Identify which cell holds the provided text, then report its (X, Y) central coordinate. 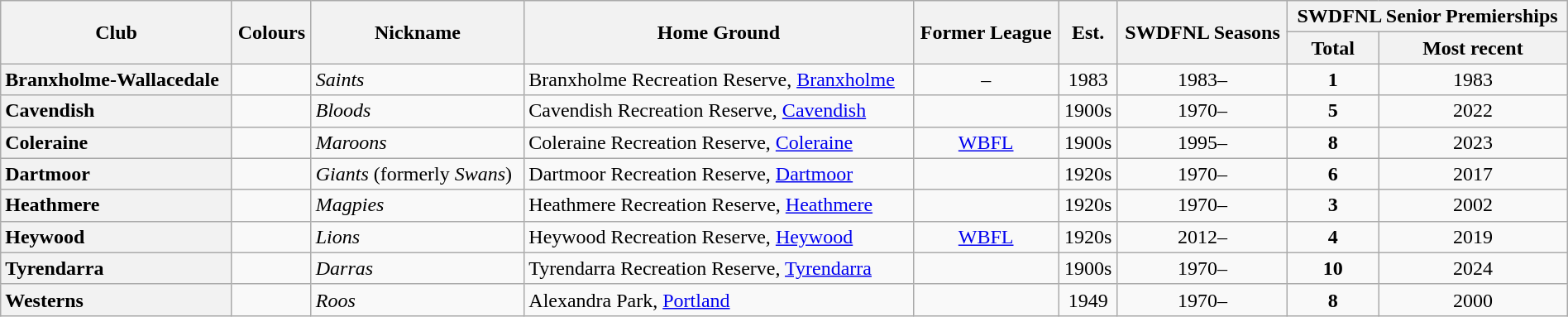
Dartmoor Recreation Reserve, Dartmoor (719, 174)
Cavendish Recreation Reserve, Cavendish (719, 111)
Magpies (418, 205)
6 (1333, 174)
Heywood (117, 237)
Heathmere (117, 205)
– (986, 79)
Alexandra Park, Portland (719, 300)
Heywood Recreation Reserve, Heywood (719, 237)
Total (1333, 48)
Dartmoor (117, 174)
Giants (formerly Swans) (418, 174)
Branxholme Recreation Reserve, Branxholme (719, 79)
1983– (1202, 79)
Nickname (418, 32)
Coleraine (117, 142)
Lions (418, 237)
Colours (271, 32)
2002 (1472, 205)
Branxholme-Wallacedale (117, 79)
Most recent (1472, 48)
Westerns (117, 300)
Cavendish (117, 111)
2024 (1472, 268)
Heathmere Recreation Reserve, Heathmere (719, 205)
1949 (1088, 300)
Former League (986, 32)
10 (1333, 268)
Saints (418, 79)
Tyrendarra (117, 268)
5 (1333, 111)
2000 (1472, 300)
SWDFNL Seasons (1202, 32)
Roos (418, 300)
Bloods (418, 111)
2019 (1472, 237)
Darras (418, 268)
Club (117, 32)
Coleraine Recreation Reserve, Coleraine (719, 142)
Maroons (418, 142)
2022 (1472, 111)
1 (1333, 79)
Est. (1088, 32)
4 (1333, 237)
Home Ground (719, 32)
SWDFNL Senior Premierships (1427, 17)
Tyrendarra Recreation Reserve, Tyrendarra (719, 268)
2023 (1472, 142)
2012– (1202, 237)
1995– (1202, 142)
2017 (1472, 174)
3 (1333, 205)
